Scan for the cell matching the given text and deliver its [x, y] coordinate at center. 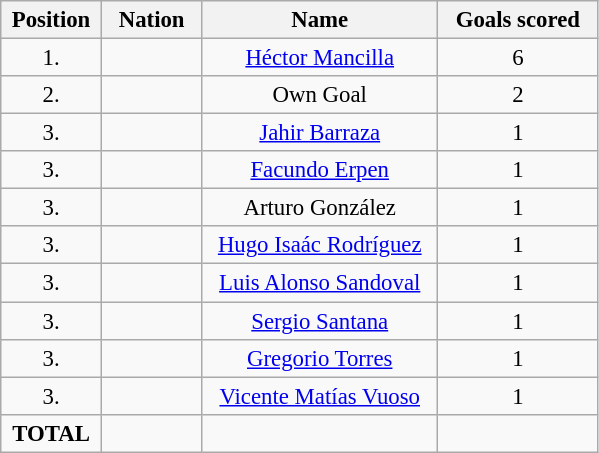
Arturo González [320, 208]
2 [518, 95]
Héctor Mancilla [320, 58]
Luis Alonso Sandoval [320, 283]
Name [320, 20]
Sergio Santana [320, 321]
6 [518, 58]
Facundo Erpen [320, 170]
Hugo Isaác Rodríguez [320, 245]
Vicente Matías Vuoso [320, 396]
2. [52, 95]
Jahir Barraza [320, 133]
1. [52, 58]
Position [52, 20]
Own Goal [320, 95]
Gregorio Torres [320, 358]
Goals scored [518, 20]
Nation [152, 20]
TOTAL [52, 433]
